Pinpoint the cell where the given text exists, returning its [X, Y] midpoint coordinate. 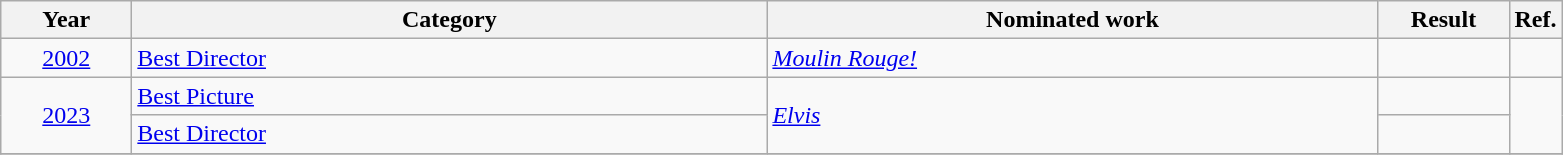
Best Picture [450, 96]
2002 [66, 58]
Year [66, 20]
Elvis [1072, 115]
Moulin Rouge! [1072, 58]
Result [1444, 20]
2023 [66, 115]
Ref. [1536, 20]
Nominated work [1072, 20]
Category [450, 20]
